For the text-containing cell, return its midpoint in [X, Y] coordinate format. 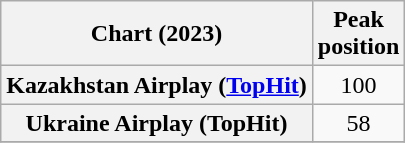
Chart (2023) [157, 34]
100 [358, 85]
Kazakhstan Airplay (TopHit) [157, 85]
Ukraine Airplay (TopHit) [157, 123]
Peakposition [358, 34]
58 [358, 123]
